Provide the (x, y) coordinate of the cell's center where the given text is located.  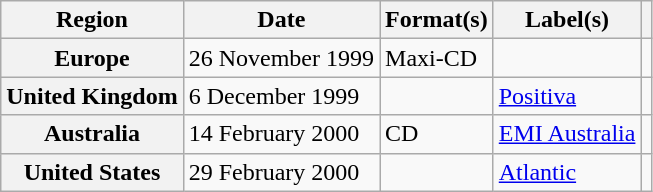
26 November 1999 (281, 58)
United Kingdom (92, 96)
29 February 2000 (281, 172)
Format(s) (437, 20)
Region (92, 20)
6 December 1999 (281, 96)
EMI Australia (567, 134)
Positiva (567, 96)
Date (281, 20)
14 February 2000 (281, 134)
Atlantic (567, 172)
Maxi-CD (437, 58)
CD (437, 134)
Europe (92, 58)
United States (92, 172)
Label(s) (567, 20)
Australia (92, 134)
